Identify which cell holds the provided text, then report its [X, Y] central coordinate. 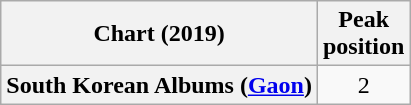
2 [363, 85]
Chart (2019) [160, 34]
Peak position [363, 34]
South Korean Albums (Gaon) [160, 85]
